Detect which cell encompasses the target text, then output its [x, y] center coordinate. 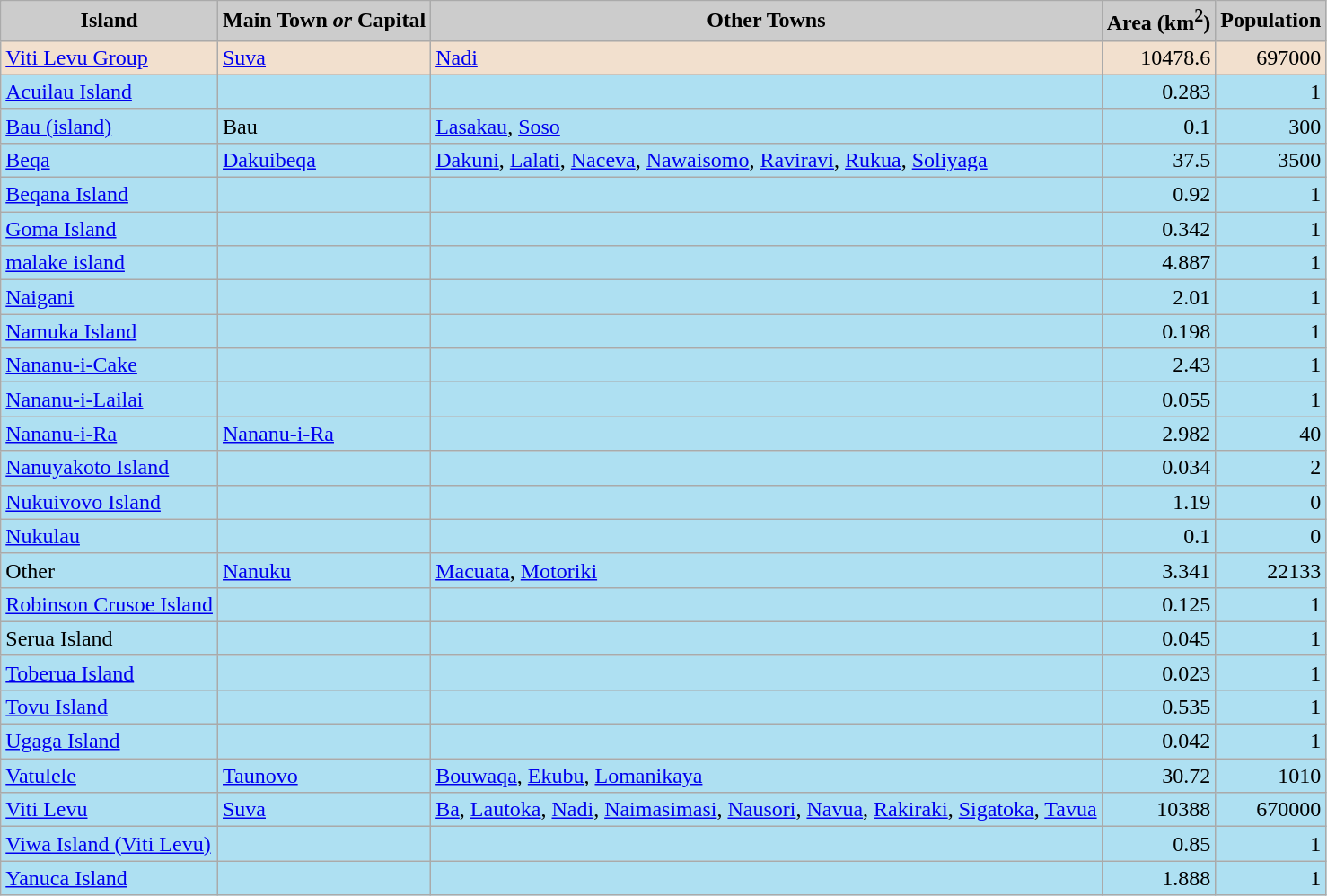
Nanuku [323, 570]
Other Towns [767, 22]
2.982 [1158, 434]
Robinson Crusoe Island [110, 604]
Dakuni, Lalati, Naceva, Nawaisomo, Raviravi, Rukua, Soliyaga [767, 160]
30.72 [1158, 776]
Vatulele [110, 776]
Nukuivovo Island [110, 502]
Macuata, Motoriki [767, 570]
0.283 [1158, 92]
malake island [110, 263]
Beqana Island [110, 195]
Viwa Island (Viti Levu) [110, 844]
Dakuibeqa [323, 160]
Taunovo [323, 776]
4.887 [1158, 263]
22133 [1271, 570]
Bouwaqa, Ekubu, Lomanikaya [767, 776]
0.85 [1158, 844]
Population [1271, 22]
2.01 [1158, 297]
Ba, Lautoka, Nadi, Naimasimasi, Nausori, Navua, Rakiraki, Sigatoka, Tavua [767, 810]
Naigani [110, 297]
0.055 [1158, 400]
3.341 [1158, 570]
Acuilau Island [110, 92]
Beqa [110, 160]
1.888 [1158, 878]
2.43 [1158, 365]
Ugaga Island [110, 742]
3500 [1271, 160]
0.342 [1158, 229]
10478.6 [1158, 57]
Goma Island [110, 229]
2 [1271, 468]
670000 [1271, 810]
Island [110, 22]
Area (km2) [1158, 22]
0.045 [1158, 638]
300 [1271, 126]
0.535 [1158, 707]
Nukulau [110, 536]
1.19 [1158, 502]
Serua Island [110, 638]
0.125 [1158, 604]
0.042 [1158, 742]
Viti Levu [110, 810]
0.198 [1158, 331]
40 [1271, 434]
697000 [1271, 57]
Namuka Island [110, 331]
Nanuyakoto Island [110, 468]
Toberua Island [110, 672]
Lasakau, Soso [767, 126]
Nananu-i-Cake [110, 365]
Main Town or Capital [323, 22]
0.023 [1158, 672]
Yanuca Island [110, 878]
Nananu-i-Lailai [110, 400]
0.034 [1158, 468]
10388 [1158, 810]
0.92 [1158, 195]
37.5 [1158, 160]
Nadi [767, 57]
1010 [1271, 776]
Viti Levu Group [110, 57]
Bau [323, 126]
Tovu Island [110, 707]
Other [110, 570]
Bau (island) [110, 126]
